Return the (x, y) coordinate for the center point of the cell that contains the specified text.  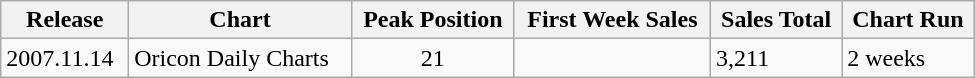
Release (65, 20)
Chart Run (908, 20)
2007.11.14 (65, 58)
2 weeks (908, 58)
Oricon Daily Charts (240, 58)
Chart (240, 20)
3,211 (776, 58)
Peak Position (432, 20)
First Week Sales (612, 20)
21 (432, 58)
Sales Total (776, 20)
